Search for the cell housing the specified text and yield its (x, y) center coordinate. 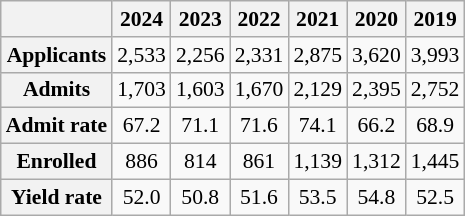
Yield rate (56, 197)
814 (200, 161)
2021 (318, 19)
2,752 (436, 90)
53.5 (318, 197)
2,395 (376, 90)
52.0 (142, 197)
2,256 (200, 54)
3,993 (436, 54)
Admit rate (56, 126)
68.9 (436, 126)
886 (142, 161)
52.5 (436, 197)
2024 (142, 19)
1,139 (318, 161)
1,445 (436, 161)
2019 (436, 19)
2020 (376, 19)
2,331 (260, 54)
Admits (56, 90)
861 (260, 161)
3,620 (376, 54)
67.2 (142, 126)
2,533 (142, 54)
1,312 (376, 161)
Applicants (56, 54)
66.2 (376, 126)
1,603 (200, 90)
1,703 (142, 90)
Enrolled (56, 161)
1,670 (260, 90)
51.6 (260, 197)
71.6 (260, 126)
71.1 (200, 126)
50.8 (200, 197)
2,875 (318, 54)
2023 (200, 19)
2,129 (318, 90)
74.1 (318, 126)
54.8 (376, 197)
2022 (260, 19)
